Find where the given text appears and provide that cell's center as [X, Y] coordinate. 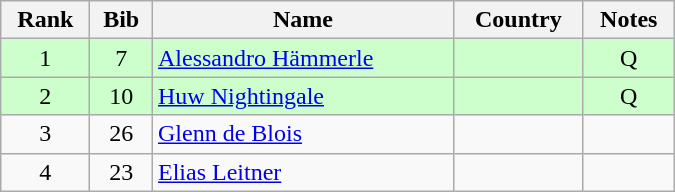
26 [122, 134]
Notes [628, 20]
Bib [122, 20]
4 [46, 172]
Huw Nightingale [304, 96]
Name [304, 20]
7 [122, 58]
Glenn de Blois [304, 134]
Country [518, 20]
1 [46, 58]
2 [46, 96]
10 [122, 96]
23 [122, 172]
Alessandro Hämmerle [304, 58]
3 [46, 134]
Elias Leitner [304, 172]
Rank [46, 20]
